Search for the cell housing the specified text and yield its (x, y) center coordinate. 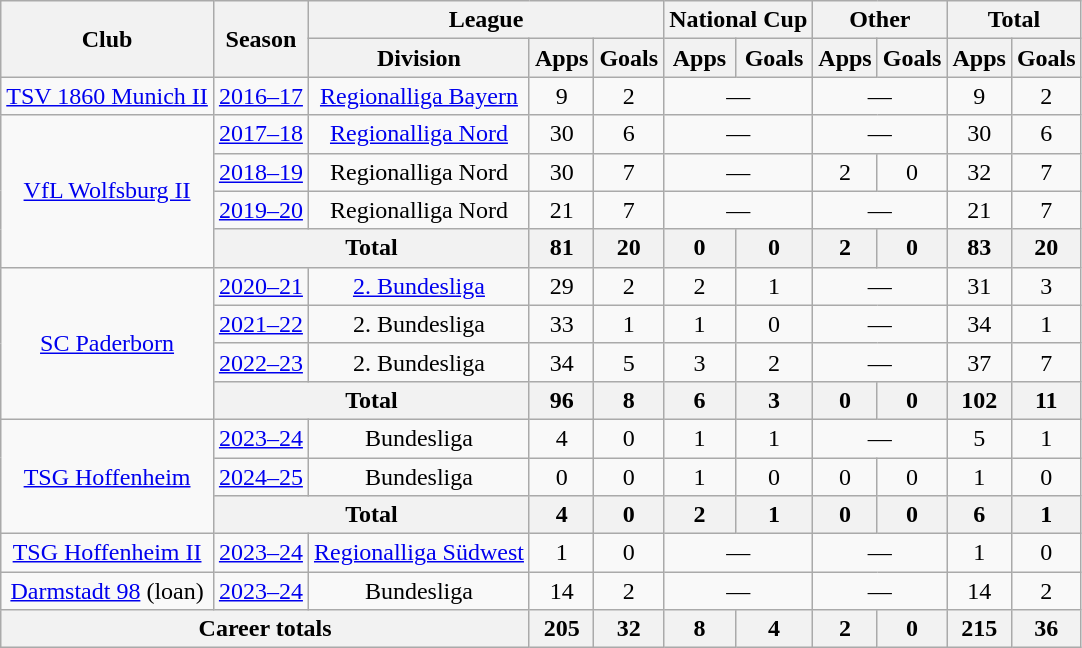
2024–25 (260, 477)
215 (979, 629)
2017–18 (260, 134)
81 (561, 248)
31 (979, 286)
2021–22 (260, 324)
205 (561, 629)
29 (561, 286)
2016–17 (260, 96)
Career totals (266, 629)
VfL Wolfsburg II (108, 191)
Other (880, 20)
Club (108, 39)
2018–19 (260, 172)
83 (979, 248)
National Cup (738, 20)
SC Paderborn (108, 343)
Division (418, 58)
96 (561, 400)
TSV 1860 Munich II (108, 96)
Regionalliga Bayern (418, 96)
Season (260, 39)
2020–21 (260, 286)
League (486, 20)
Darmstadt 98 (loan) (108, 591)
Regionalliga Südwest (418, 553)
102 (979, 400)
37 (979, 362)
36 (1046, 629)
2019–20 (260, 210)
2022–23 (260, 362)
TSG Hoffenheim (108, 476)
33 (561, 324)
11 (1046, 400)
TSG Hoffenheim II (108, 553)
